Find where the given text appears and provide that cell's center as (X, Y) coordinate. 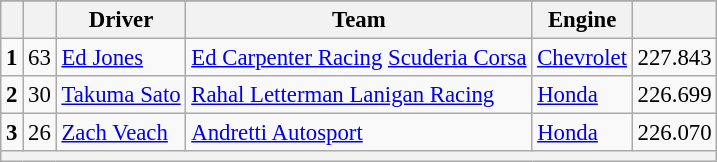
Ed Carpenter Racing Scuderia Corsa (359, 58)
3 (12, 133)
226.070 (674, 133)
Ed Jones (121, 58)
226.699 (674, 95)
Takuma Sato (121, 95)
26 (40, 133)
Chevrolet (582, 58)
63 (40, 58)
Driver (121, 20)
Team (359, 20)
1 (12, 58)
227.843 (674, 58)
Rahal Letterman Lanigan Racing (359, 95)
30 (40, 95)
2 (12, 95)
Engine (582, 20)
Andretti Autosport (359, 133)
Zach Veach (121, 133)
